Return the (X, Y) coordinate for the center point of the cell that contains the specified text.  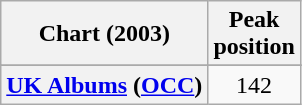
UK Albums (OCC) (104, 85)
Chart (2003) (104, 34)
Peakposition (254, 34)
142 (254, 85)
